Search for the cell housing the specified text and yield its [x, y] center coordinate. 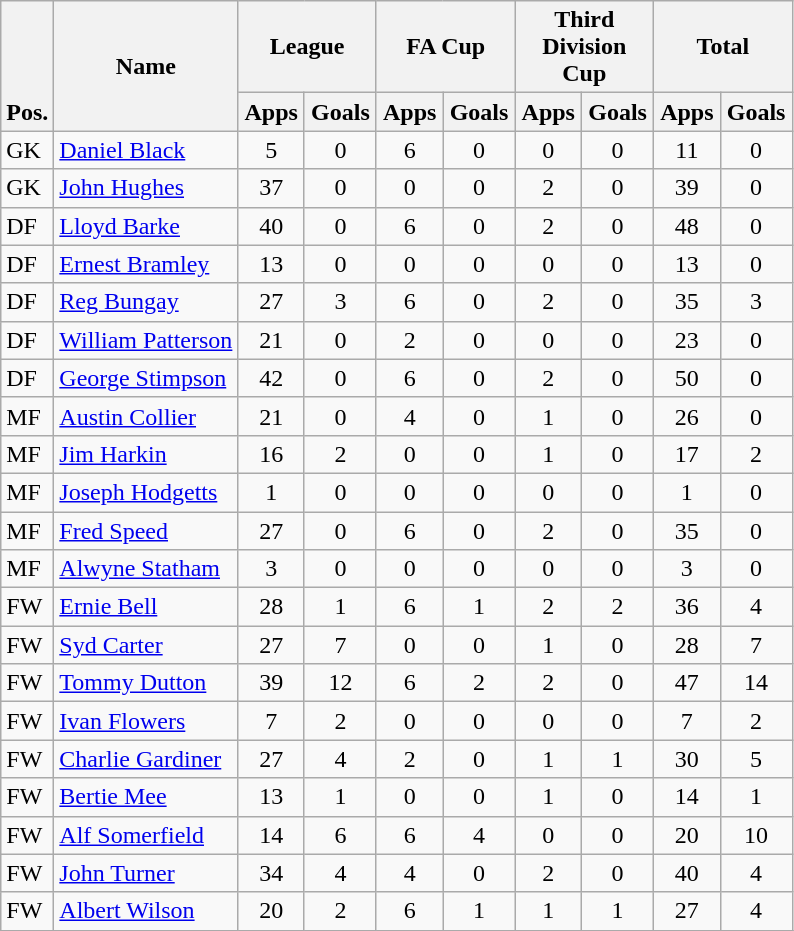
Ivan Flowers [146, 721]
47 [688, 683]
50 [688, 378]
Charlie Gardiner [146, 759]
Joseph Hodgetts [146, 492]
Reg Bungay [146, 302]
16 [272, 454]
12 [340, 683]
17 [688, 454]
48 [688, 226]
Third Division Cup [584, 47]
30 [688, 759]
Tommy Dutton [146, 683]
42 [272, 378]
26 [688, 416]
Pos. [28, 66]
Syd Carter [146, 645]
Jim Harkin [146, 454]
23 [688, 340]
Bertie Mee [146, 797]
Ernie Bell [146, 607]
37 [272, 188]
George Stimpson [146, 378]
34 [272, 873]
William Patterson [146, 340]
11 [688, 150]
John Hughes [146, 188]
Lloyd Barke [146, 226]
Alwyne Statham [146, 569]
Name [146, 66]
Albert Wilson [146, 911]
John Turner [146, 873]
Ernest Bramley [146, 264]
Austin Collier [146, 416]
Total [724, 47]
FA Cup [446, 47]
Alf Somerfield [146, 835]
36 [688, 607]
10 [756, 835]
Fred Speed [146, 531]
League [308, 47]
Daniel Black [146, 150]
